Search for the cell housing the specified text and yield its (X, Y) center coordinate. 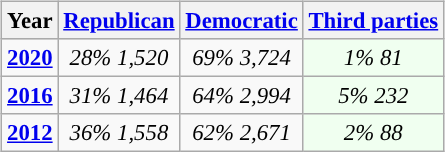
62% 2,671 (242, 133)
2% 88 (373, 133)
69% 3,724 (242, 58)
36% 1,558 (119, 133)
Year (30, 21)
28% 1,520 (119, 58)
Republican (119, 21)
2016 (30, 96)
1% 81 (373, 58)
Third parties (373, 21)
2012 (30, 133)
31% 1,464 (119, 96)
2020 (30, 58)
Democratic (242, 21)
5% 232 (373, 96)
64% 2,994 (242, 96)
